Locate the cell with the specified text and output its (X, Y) center coordinate. 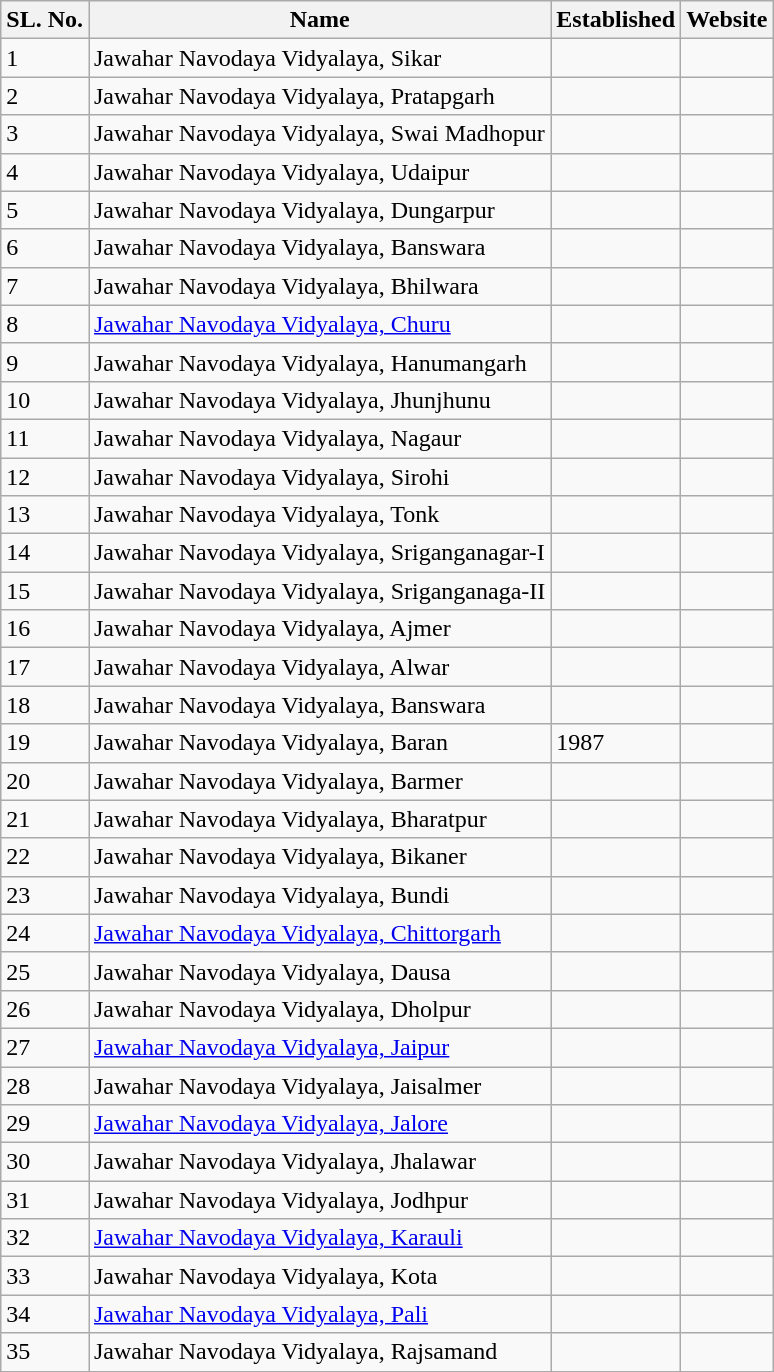
SL. No. (45, 20)
31 (45, 1200)
14 (45, 553)
9 (45, 362)
Jawahar Navodaya Vidyalaya, Jhunjhunu (319, 400)
7 (45, 286)
25 (45, 971)
Jawahar Navodaya Vidyalaya, Jaipur (319, 1047)
Jawahar Navodaya Vidyalaya, Alwar (319, 667)
35 (45, 1352)
5 (45, 210)
Jawahar Navodaya Vidyalaya, Jalore (319, 1124)
Jawahar Navodaya Vidyalaya, Churu (319, 324)
Jawahar Navodaya Vidyalaya, Jhalawar (319, 1162)
Jawahar Navodaya Vidyalaya, Sriganganaga-II (319, 591)
Jawahar Navodaya Vidyalaya, Jaisalmer (319, 1085)
17 (45, 667)
11 (45, 438)
Jawahar Navodaya Vidyalaya, Jodhpur (319, 1200)
Jawahar Navodaya Vidyalaya, Barmer (319, 781)
10 (45, 400)
26 (45, 1009)
Jawahar Navodaya Vidyalaya, Tonk (319, 515)
Jawahar Navodaya Vidyalaya, Sriganganagar-I (319, 553)
1 (45, 58)
Jawahar Navodaya Vidyalaya, Ajmer (319, 629)
Jawahar Navodaya Vidyalaya, Swai Madhopur (319, 134)
18 (45, 705)
Jawahar Navodaya Vidyalaya, Karauli (319, 1238)
12 (45, 477)
Jawahar Navodaya Vidyalaya, Pratapgarh (319, 96)
23 (45, 895)
32 (45, 1238)
Jawahar Navodaya Vidyalaya, Baran (319, 743)
Jawahar Navodaya Vidyalaya, Kota (319, 1276)
34 (45, 1314)
20 (45, 781)
Jawahar Navodaya Vidyalaya, Sirohi (319, 477)
30 (45, 1162)
1987 (616, 743)
33 (45, 1276)
Jawahar Navodaya Vidyalaya, Bharatpur (319, 819)
21 (45, 819)
Jawahar Navodaya Vidyalaya, Pali (319, 1314)
3 (45, 134)
4 (45, 172)
16 (45, 629)
Website (727, 20)
19 (45, 743)
Jawahar Navodaya Vidyalaya, Bundi (319, 895)
Jawahar Navodaya Vidyalaya, Dausa (319, 971)
13 (45, 515)
Jawahar Navodaya Vidyalaya, Dholpur (319, 1009)
Established (616, 20)
Jawahar Navodaya Vidyalaya, Bikaner (319, 857)
27 (45, 1047)
22 (45, 857)
Jawahar Navodaya Vidyalaya, Chittorgarh (319, 933)
8 (45, 324)
Jawahar Navodaya Vidyalaya, Hanumangarh (319, 362)
Jawahar Navodaya Vidyalaya, Nagaur (319, 438)
29 (45, 1124)
24 (45, 933)
Jawahar Navodaya Vidyalaya, Udaipur (319, 172)
Jawahar Navodaya Vidyalaya, Rajsamand (319, 1352)
Jawahar Navodaya Vidyalaya, Dungarpur (319, 210)
Jawahar Navodaya Vidyalaya, Bhilwara (319, 286)
6 (45, 248)
28 (45, 1085)
15 (45, 591)
Jawahar Navodaya Vidyalaya, Sikar (319, 58)
2 (45, 96)
Name (319, 20)
